Return the (X, Y) coordinate for the center point of the cell that contains the specified text.  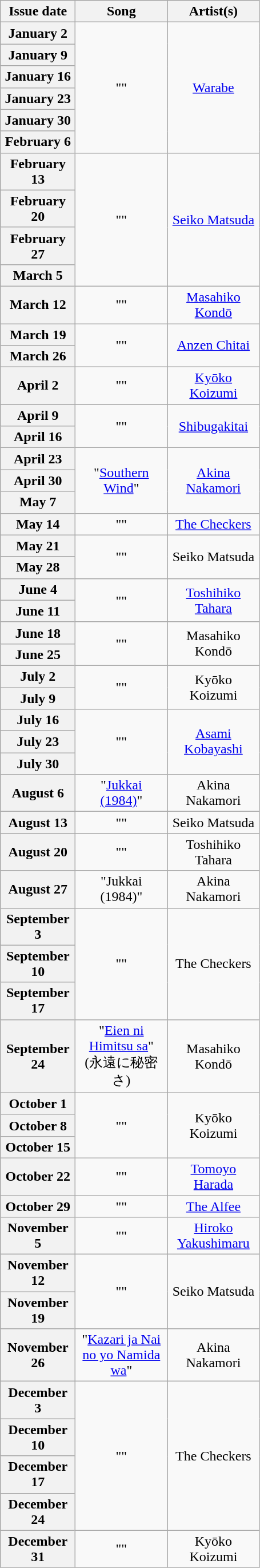
Hiroko Yakushimaru (214, 1236)
August 27 (38, 889)
Song (121, 11)
July 16 (38, 720)
April 2 (38, 386)
June 11 (38, 611)
May 28 (38, 567)
November 5 (38, 1236)
October 1 (38, 1103)
October 22 (38, 1176)
December 31 (38, 1549)
Anzen Chitai (214, 346)
November 19 (38, 1310)
January 30 (38, 120)
June 25 (38, 654)
December 10 (38, 1437)
January 23 (38, 98)
March 12 (38, 304)
The Alfee (214, 1206)
February 6 (38, 142)
January 9 (38, 55)
April 16 (38, 437)
May 14 (38, 524)
June 4 (38, 589)
April 30 (38, 481)
February 27 (38, 246)
November 26 (38, 1355)
Warabe (214, 88)
September 24 (38, 1056)
Tomoyo Harada (214, 1176)
September 10 (38, 963)
"Southern Wind" (121, 481)
September 3 (38, 927)
August 6 (38, 793)
July 9 (38, 698)
"Eien ni Himitsu sa" (永遠に秘密さ) (121, 1056)
Shibugakitai (214, 426)
May 7 (38, 502)
April 23 (38, 459)
October 15 (38, 1147)
December 3 (38, 1400)
June 18 (38, 633)
October 8 (38, 1125)
March 19 (38, 335)
November 12 (38, 1273)
July 23 (38, 742)
December 24 (38, 1511)
January 2 (38, 33)
February 20 (38, 208)
July 2 (38, 676)
March 26 (38, 356)
March 5 (38, 275)
September 17 (38, 1001)
August 20 (38, 852)
Asami Kobayashi (214, 742)
April 9 (38, 415)
May 21 (38, 546)
Artist(s) (214, 11)
December 17 (38, 1475)
July 30 (38, 764)
January 16 (38, 77)
October 29 (38, 1206)
August 13 (38, 823)
"Kazari ja Nai no yo Namida wa" (121, 1355)
February 13 (38, 172)
Issue date (38, 11)
